Return [x, y] of the center of cell containing provided text 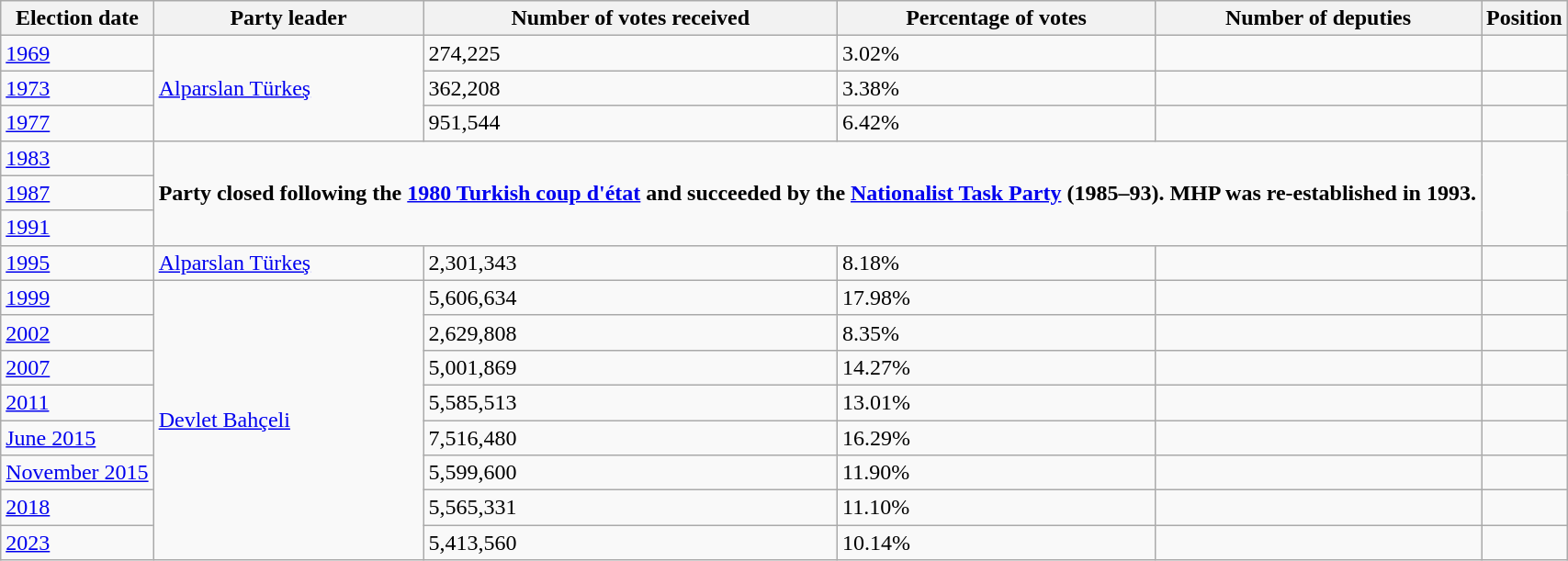
Party leader [288, 18]
November 2015 [77, 473]
Election date [77, 18]
2002 [77, 332]
362,208 [630, 88]
3.38% [997, 88]
16.29% [997, 438]
10.14% [997, 543]
2,629,808 [630, 332]
1991 [77, 228]
2,301,343 [630, 263]
Number of votes received [630, 18]
7,516,480 [630, 438]
2018 [77, 508]
Party closed following the 1980 Turkish coup d'état and succeeded by the Nationalist Task Party (1985–93). MHP was re-established in 1993. [818, 193]
13.01% [997, 402]
3.02% [997, 53]
274,225 [630, 53]
1973 [77, 88]
Devlet Bahçeli [288, 420]
1977 [77, 123]
1995 [77, 263]
2023 [77, 543]
5,565,331 [630, 508]
5,001,869 [630, 367]
1969 [77, 53]
Percentage of votes [997, 18]
951,544 [630, 123]
1999 [77, 297]
5,585,513 [630, 402]
14.27% [997, 367]
2011 [77, 402]
1983 [77, 158]
6.42% [997, 123]
1987 [77, 193]
11.10% [997, 508]
5,606,634 [630, 297]
17.98% [997, 297]
Position [1524, 18]
11.90% [997, 473]
5,599,600 [630, 473]
5,413,560 [630, 543]
June 2015 [77, 438]
8.35% [997, 332]
2007 [77, 367]
Number of deputies [1317, 18]
8.18% [997, 263]
